Detect which cell encompasses the target text, then output its [x, y] center coordinate. 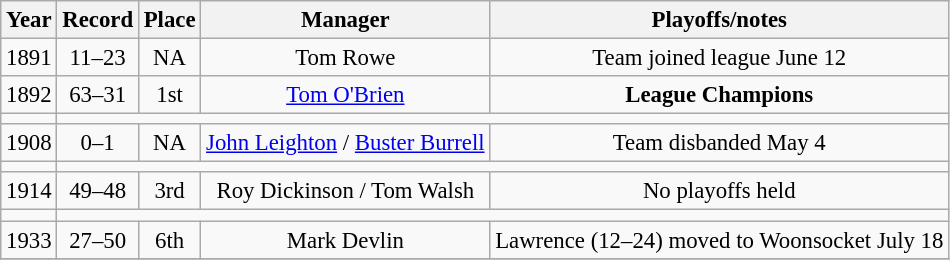
1st [169, 95]
1933 [29, 240]
Tom O'Brien [346, 95]
John Leighton / Buster Burrell [346, 143]
Team joined league June 12 [720, 58]
Place [169, 20]
Roy Dickinson / Tom Walsh [346, 191]
Manager [346, 20]
Lawrence (12–24) moved to Woonsocket July 18 [720, 240]
Playoffs/notes [720, 20]
1914 [29, 191]
11–23 [98, 58]
Year [29, 20]
1891 [29, 58]
Mark Devlin [346, 240]
League Champions [720, 95]
Team disbanded May 4 [720, 143]
49–48 [98, 191]
27–50 [98, 240]
6th [169, 240]
63–31 [98, 95]
1908 [29, 143]
Record [98, 20]
1892 [29, 95]
3rd [169, 191]
Tom Rowe [346, 58]
No playoffs held [720, 191]
0–1 [98, 143]
